Identify which cell holds the provided text, then report its [X, Y] central coordinate. 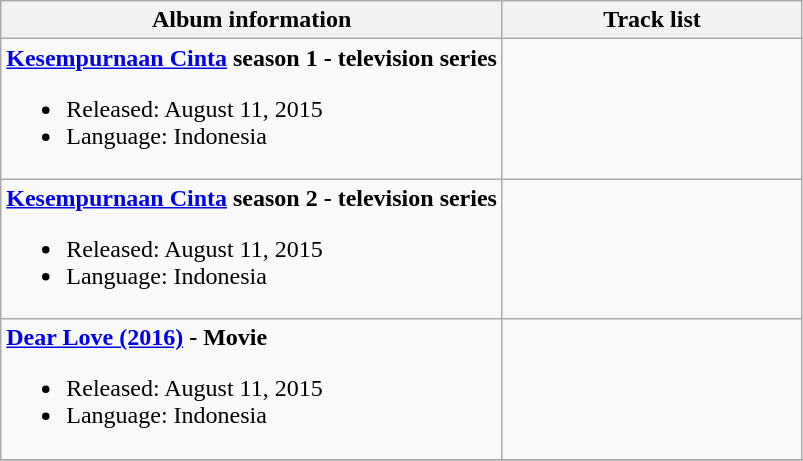
Album information [252, 20]
Kesempurnaan Cinta season 1 - television seriesReleased: August 11, 2015Language: Indonesia [252, 109]
Dear Love (2016) - MovieReleased: August 11, 2015Language: Indonesia [252, 389]
Kesempurnaan Cinta season 2 - television seriesReleased: August 11, 2015Language: Indonesia [252, 249]
Track list [652, 20]
